Find where the given text appears and provide that cell's center as [x, y] coordinate. 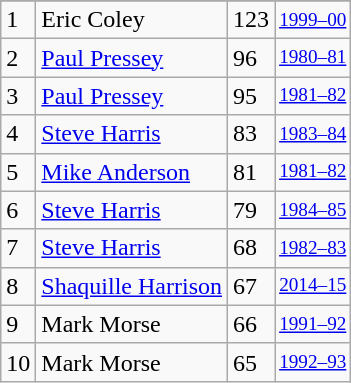
1991–92 [313, 324]
67 [252, 286]
83 [252, 134]
7 [18, 248]
1999–00 [313, 20]
1982–83 [313, 248]
2014–15 [313, 286]
68 [252, 248]
66 [252, 324]
3 [18, 96]
10 [18, 362]
6 [18, 210]
9 [18, 324]
1992–93 [313, 362]
65 [252, 362]
79 [252, 210]
1984–85 [313, 210]
96 [252, 58]
Eric Coley [132, 20]
Mike Anderson [132, 172]
81 [252, 172]
2 [18, 58]
123 [252, 20]
Shaquille Harrison [132, 286]
95 [252, 96]
1980–81 [313, 58]
1 [18, 20]
4 [18, 134]
5 [18, 172]
8 [18, 286]
1983–84 [313, 134]
